Return the (X, Y) coordinate for the center point of the cell that contains the specified text.  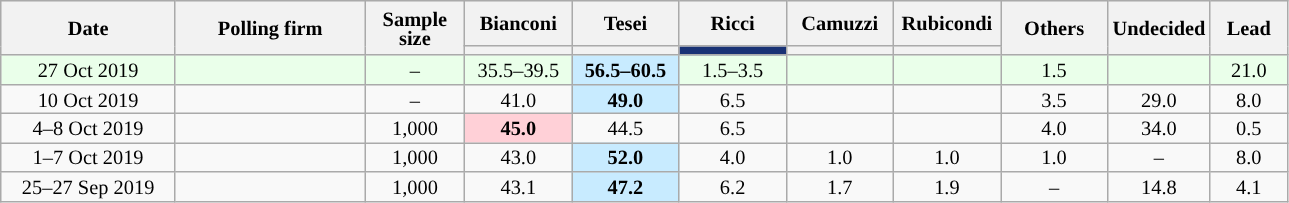
56.5–60.5 (626, 70)
41.0 (518, 98)
3.5 (1054, 98)
Date (88, 28)
6.2 (732, 186)
Lead (1248, 28)
Tesei (626, 22)
45.0 (518, 128)
10 Oct 2019 (88, 98)
Sample size (415, 28)
Rubicondi (946, 22)
4–8 Oct 2019 (88, 128)
47.2 (626, 186)
Bianconi (518, 22)
1.5 (1054, 70)
1.9 (946, 186)
1.7 (840, 186)
14.8 (1160, 186)
35.5–39.5 (518, 70)
1–7 Oct 2019 (88, 156)
21.0 (1248, 70)
43.0 (518, 156)
Camuzzi (840, 22)
0.5 (1248, 128)
43.1 (518, 186)
49.0 (626, 98)
27 Oct 2019 (88, 70)
Polling firm (270, 28)
Ricci (732, 22)
25–27 Sep 2019 (88, 186)
52.0 (626, 156)
44.5 (626, 128)
34.0 (1160, 128)
29.0 (1160, 98)
1.5–3.5 (732, 70)
Others (1054, 28)
4.1 (1248, 186)
Undecided (1160, 28)
